Scan for the cell matching the given text and deliver its [x, y] coordinate at center. 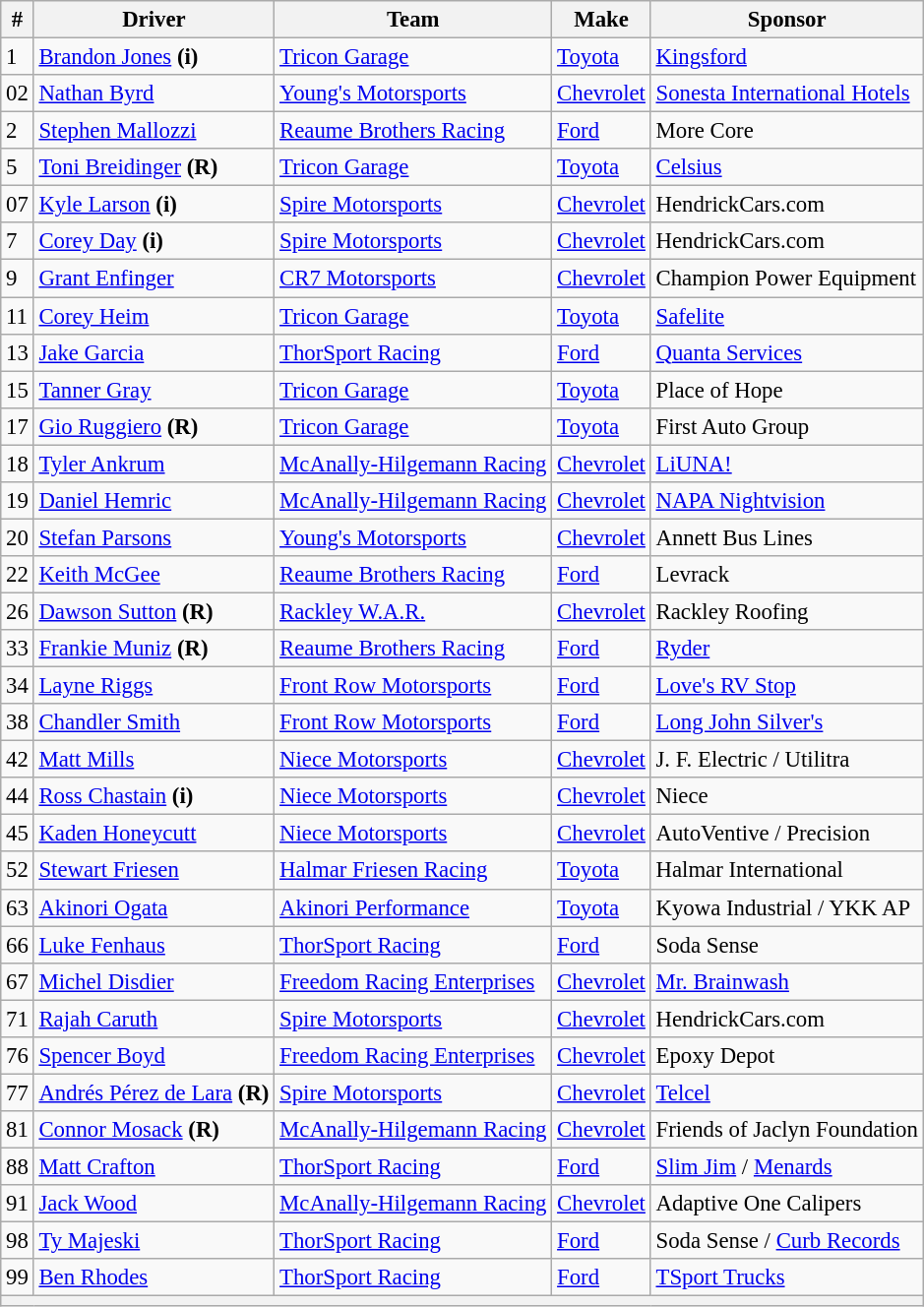
98 [18, 1241]
Kingsford [787, 57]
Sonesta International Hotels [787, 93]
Rackley Roofing [787, 611]
77 [18, 1092]
Stephen Mallozzi [154, 131]
Matt Crafton [154, 1166]
Love's RV Stop [787, 686]
2 [18, 131]
Slim Jim / Menards [787, 1166]
LiUNA! [787, 464]
Kyowa Industrial / YKK AP [787, 907]
67 [18, 981]
18 [18, 464]
Andrés Pérez de Lara (R) [154, 1092]
Soda Sense / Curb Records [787, 1241]
Tyler Ankrum [154, 464]
02 [18, 93]
Layne Riggs [154, 686]
Kaden Honeycutt [154, 834]
AutoVentive / Precision [787, 834]
TSport Trucks [787, 1277]
22 [18, 575]
66 [18, 945]
45 [18, 834]
Niece [787, 796]
Akinori Ogata [154, 907]
Tanner Gray [154, 390]
Celsius [787, 167]
07 [18, 205]
More Core [787, 131]
First Auto Group [787, 426]
Corey Heim [154, 316]
Akinori Performance [413, 907]
Daniel Hemric [154, 501]
7 [18, 241]
91 [18, 1204]
17 [18, 426]
CR7 Motorsports [413, 279]
44 [18, 796]
Adaptive One Calipers [787, 1204]
Gio Ruggiero (R) [154, 426]
33 [18, 649]
38 [18, 722]
Grant Enfinger [154, 279]
Halmar International [787, 871]
Spencer Boyd [154, 1056]
Keith McGee [154, 575]
15 [18, 390]
Halmar Friesen Racing [413, 871]
Quanta Services [787, 352]
Chandler Smith [154, 722]
99 [18, 1277]
Sponsor [787, 20]
63 [18, 907]
Make [601, 20]
Michel Disdier [154, 981]
Ryder [787, 649]
Levrack [787, 575]
81 [18, 1130]
Safelite [787, 316]
Kyle Larson (i) [154, 205]
Annett Bus Lines [787, 537]
Connor Mosack (R) [154, 1130]
Nathan Byrd [154, 93]
Long John Silver's [787, 722]
11 [18, 316]
Jack Wood [154, 1204]
19 [18, 501]
71 [18, 1019]
9 [18, 279]
Frankie Muniz (R) [154, 649]
Luke Fenhaus [154, 945]
Ross Chastain (i) [154, 796]
Dawson Sutton (R) [154, 611]
34 [18, 686]
Team [413, 20]
Rajah Caruth [154, 1019]
Jake Garcia [154, 352]
1 [18, 57]
26 [18, 611]
J. F. Electric / Utilitra [787, 760]
Mr. Brainwash [787, 981]
Place of Hope [787, 390]
Rackley W.A.R. [413, 611]
Ben Rhodes [154, 1277]
Corey Day (i) [154, 241]
Driver [154, 20]
Stefan Parsons [154, 537]
Telcel [787, 1092]
Friends of Jaclyn Foundation [787, 1130]
Champion Power Equipment [787, 279]
Toni Breidinger (R) [154, 167]
Epoxy Depot [787, 1056]
13 [18, 352]
42 [18, 760]
Brandon Jones (i) [154, 57]
Stewart Friesen [154, 871]
# [18, 20]
52 [18, 871]
5 [18, 167]
88 [18, 1166]
Matt Mills [154, 760]
Ty Majeski [154, 1241]
76 [18, 1056]
20 [18, 537]
Soda Sense [787, 945]
NAPA Nightvision [787, 501]
